Pinpoint the cell where the given text exists, returning its [x, y] midpoint coordinate. 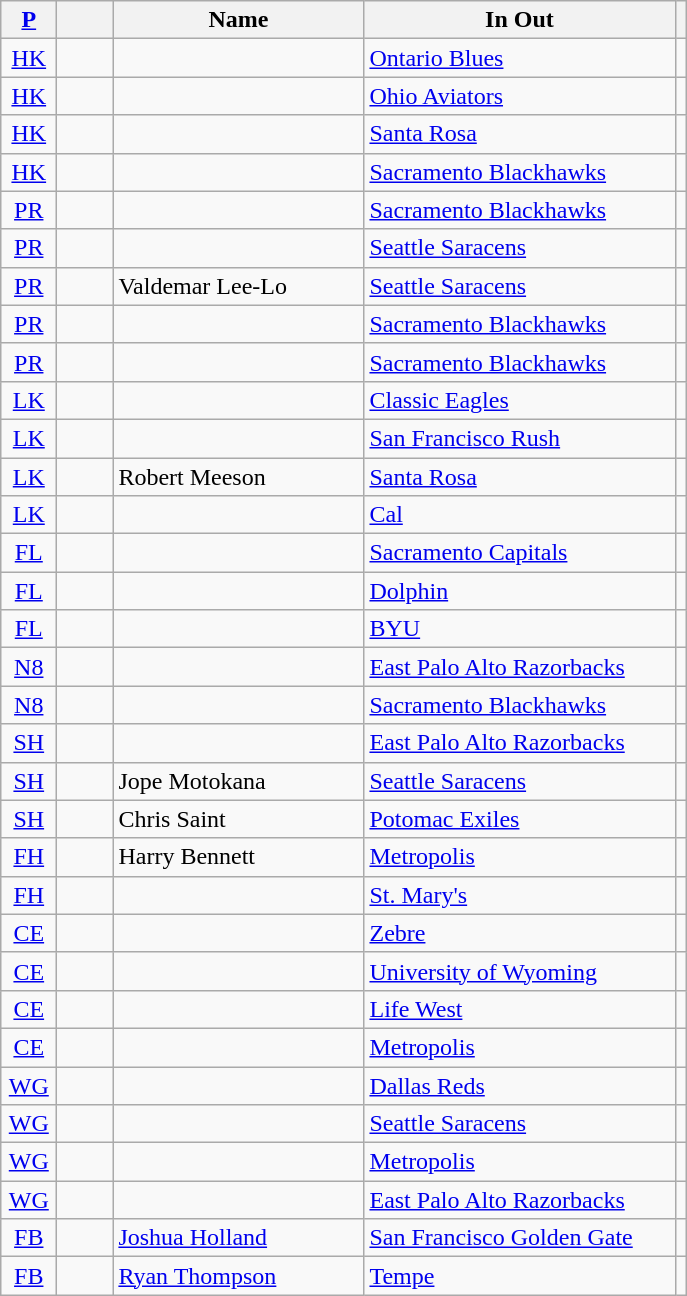
Zebre [520, 933]
Ontario Blues [520, 58]
Dallas Reds [520, 1085]
Name [238, 20]
Sacramento Capitals [520, 553]
Potomac Exiles [520, 819]
Robert Meeson [238, 477]
San Francisco Golden Gate [520, 1238]
San Francisco Rush [520, 438]
Joshua Holland [238, 1238]
University of Wyoming [520, 971]
Chris Saint [238, 819]
Classic Eagles [520, 400]
Harry Bennett [238, 857]
St. Mary's [520, 895]
Jope Motokana [238, 781]
Cal [520, 515]
Valdemar Lee-Lo [238, 286]
Dolphin [520, 591]
Ryan Thompson [238, 1276]
Life West [520, 1009]
P [29, 20]
In Out [520, 20]
BYU [520, 629]
Ohio Aviators [520, 96]
Tempe [520, 1276]
